Pinpoint the cell where the given text exists, returning its [X, Y] midpoint coordinate. 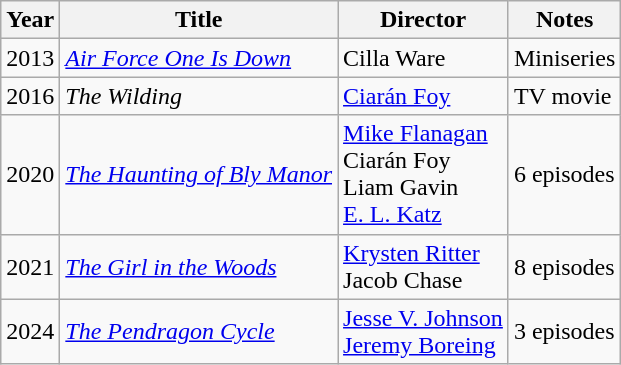
3 episodes [564, 332]
Director [424, 20]
2021 [30, 266]
Jesse V. JohnsonJeremy Boreing [424, 332]
Krysten RitterJacob Chase [424, 266]
6 episodes [564, 174]
The Haunting of Bly Manor [199, 174]
Miniseries [564, 58]
2016 [30, 96]
Title [199, 20]
Year [30, 20]
Air Force One Is Down [199, 58]
The Pendragon Cycle [199, 332]
Mike FlanaganCiarán FoyLiam GavinE. L. Katz [424, 174]
2024 [30, 332]
Notes [564, 20]
The Wilding [199, 96]
TV movie [564, 96]
2020 [30, 174]
The Girl in the Woods [199, 266]
8 episodes [564, 266]
Cilla Ware [424, 58]
2013 [30, 58]
Ciarán Foy [424, 96]
